Pinpoint the cell where the given text exists, returning its [x, y] midpoint coordinate. 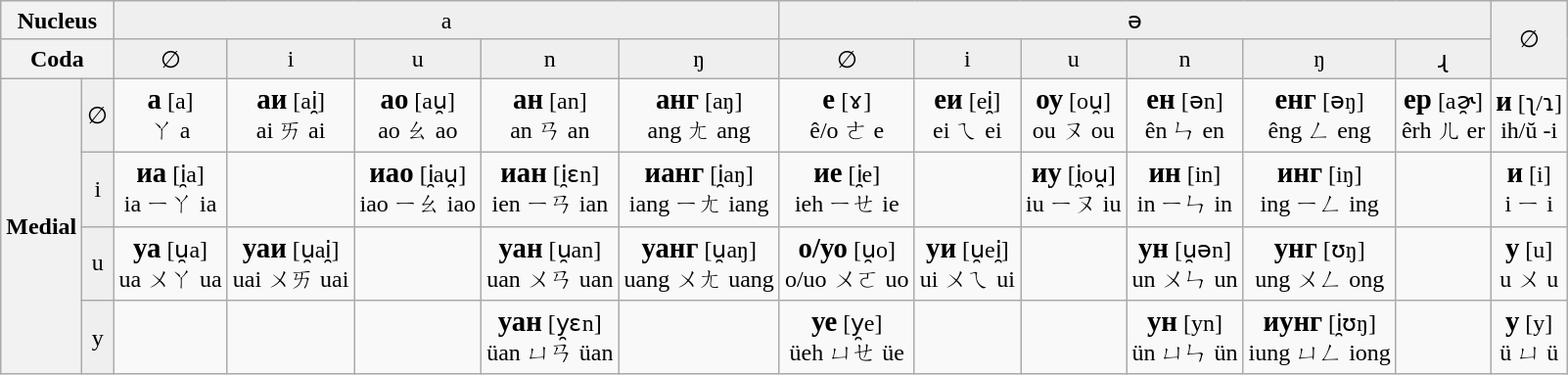
ер [aɚ̯]êrh ㄦ er [1443, 116]
уан [y̯ɛn]üan ㄩㄢ üan [550, 338]
у [u]u ㄨ u [1529, 263]
унг [ʊŋ]ung ㄨㄥ ong [1319, 263]
ao [au̯]ao ㄠ ao [418, 116]
иан [i̯ɛn]ien ㄧㄢ ian [550, 189]
иао [i̯au̯]iao ㄧㄠ iao [418, 189]
уаи [u̯ai̯]uai ㄨㄞ uai [291, 263]
анг [aŋ]ang ㄤ ang [699, 116]
иу [i̯ou̯]iu ㄧㄡ iu [1074, 189]
ун [u̯ən]un ㄨㄣ un [1184, 263]
ун [yn]ün ㄩㄣ ün [1184, 338]
у [y]ü ㄩ ü [1529, 338]
ə [1134, 21]
инг [iŋ]ing ㄧㄥ ing [1319, 189]
ен [ən]ên ㄣ en [1184, 116]
е [ɤ]ê/o ㄜ e [847, 116]
ɻ [1443, 59]
иунг [i̯ʊŋ]iung ㄩㄥ iong [1319, 338]
y [98, 338]
ианг [i̯aŋ]iang ㄧㄤ iang [699, 189]
уан [u̯an]uan ㄨㄢ uan [550, 263]
Coda [57, 59]
иа [i̯a]ia ㄧㄚ ia [170, 189]
уа [u̯a]ua ㄨㄚ ua [170, 263]
a [a]ㄚ a [170, 116]
a [446, 21]
уанг [u̯aŋ]uang ㄨㄤ uang [699, 263]
о/уо [u̯o]o/uo ㄨㄛ uo [847, 263]
Nucleus [57, 21]
и [ʅ/ɿ]ih/ŭ -i [1529, 116]
ан [an]an ㄢ an [550, 116]
и [i]i ㄧ i [1529, 189]
енг [əŋ]êng ㄥ eng [1319, 116]
уи [u̯ei̯]ui ㄨㄟ ui [967, 263]
Medial [41, 226]
ие [i̯e]ieh ㄧㄝ ie [847, 189]
ин [in]in ㄧㄣ in [1184, 189]
аи [ai̯]ai ㄞ ai [291, 116]
еи [ei̯]ei ㄟ ei [967, 116]
оу [ou̯]ou ㄡ ou [1074, 116]
уе [y̯e]üeh ㄩㄝ üe [847, 338]
